Return the (x, y) coordinate for the center point of the cell that contains the specified text.  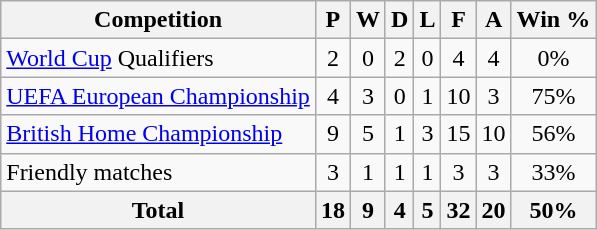
0% (554, 58)
Friendly matches (158, 172)
33% (554, 172)
A (494, 20)
World Cup Qualifiers (158, 58)
Total (158, 210)
D (399, 20)
Win % (554, 20)
UEFA European Championship (158, 96)
P (332, 20)
20 (494, 210)
Competition (158, 20)
18 (332, 210)
32 (458, 210)
L (428, 20)
F (458, 20)
50% (554, 210)
56% (554, 134)
W (368, 20)
British Home Championship (158, 134)
75% (554, 96)
15 (458, 134)
